Search for the cell housing the specified text and yield its [x, y] center coordinate. 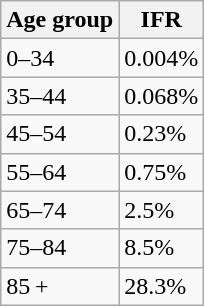
0.004% [162, 58]
28.3% [162, 286]
75–84 [60, 248]
Age group [60, 20]
8.5% [162, 248]
0.23% [162, 134]
85 + [60, 286]
65–74 [60, 210]
0–34 [60, 58]
45–54 [60, 134]
IFR [162, 20]
35–44 [60, 96]
55–64 [60, 172]
0.068% [162, 96]
2.5% [162, 210]
0.75% [162, 172]
